Return the (x, y) coordinate for the center point of the cell that contains the specified text.  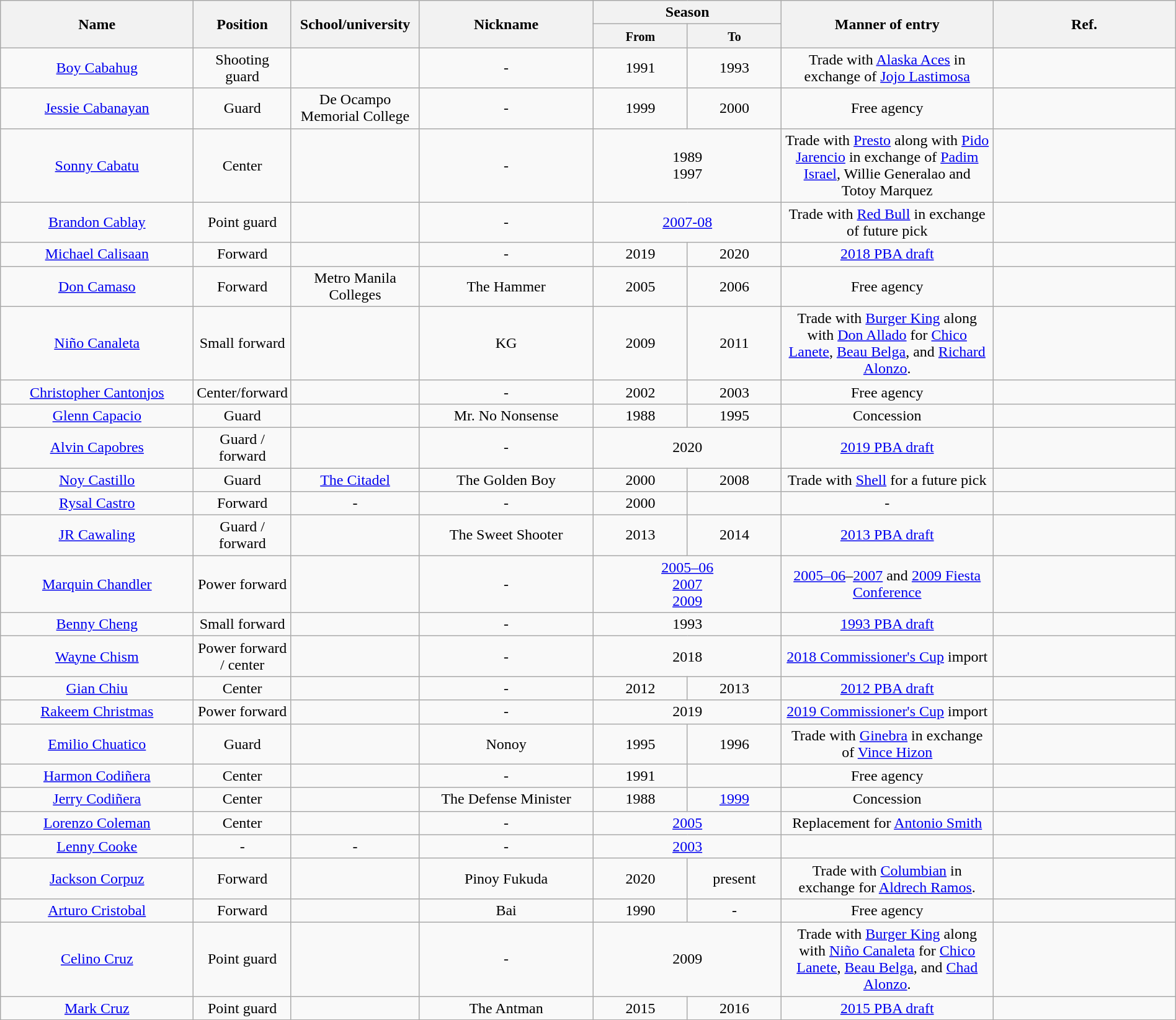
Alvin Capobres (97, 448)
Sonny Cabatu (97, 165)
Benny Cheng (97, 624)
School/university (355, 24)
2015 (641, 1008)
The Antman (506, 1008)
To (734, 36)
Trade with Alaska Aces in exchange of Jojo Lastimosa (887, 68)
2006 (734, 286)
2013 PBA draft (887, 536)
Nickname (506, 24)
Brandon Cablay (97, 222)
Jerry Codiñera (97, 799)
Trade with Presto along with Pido Jarencio in exchange of Padim Israel, Willie Generalao and Totoy Marquez (887, 165)
Celino Cruz (97, 959)
1996 (734, 744)
2012 (641, 688)
Rysal Castro (97, 503)
2005–06–2007 and 2009 Fiesta Conference (887, 584)
Position (243, 24)
Trade with Burger King along with Niño Canaleta for Chico Lanete, Beau Belga, and Chad Alonzo. (887, 959)
Manner of entry (887, 24)
Trade with Red Bull in exchange of future pick (887, 222)
Replacement for Antonio Smith (887, 823)
Noy Castillo (97, 479)
2018 Commissioner's Cup import (887, 656)
Mark Cruz (97, 1008)
1993 PBA draft (887, 624)
Center/forward (243, 392)
Gian Chiu (97, 688)
KG (506, 344)
Trade with Burger King along with Don Allado for Chico Lanete, Beau Belga, and Richard Alonzo. (887, 344)
2007-08 (687, 222)
Lorenzo Coleman (97, 823)
The Citadel (355, 479)
Wayne Chism (97, 656)
Glenn Capacio (97, 415)
19891997 (687, 165)
Pinoy Fukuda (506, 878)
Mr. No Nonsense (506, 415)
Arturo Cristobal (97, 910)
Jackson Corpuz (97, 878)
2016 (734, 1008)
Don Camaso (97, 286)
Rakeem Christmas (97, 712)
Niño Canaleta (97, 344)
Bai (506, 910)
The Golden Boy (506, 479)
Michael Calisaan (97, 254)
2018 PBA draft (887, 254)
From (641, 36)
1990 (641, 910)
Trade with Shell for a future pick (887, 479)
2019 PBA draft (887, 448)
Christopher Cantonjos (97, 392)
Boy Cabahug (97, 68)
2005–0620072009 (687, 584)
Ref. (1084, 24)
2018 (687, 656)
The Sweet Shooter (506, 536)
Metro Manila Colleges (355, 286)
The Defense Minister (506, 799)
2015 PBA draft (887, 1008)
Name (97, 24)
The Hammer (506, 286)
Power forward / center (243, 656)
Emilio Chuatico (97, 744)
Lenny Cooke (97, 846)
Nonoy (506, 744)
2008 (734, 479)
Trade with Ginebra in exchange of Vince Hizon (887, 744)
De Ocampo Memorial College (355, 108)
2011 (734, 344)
Trade with Columbian in exchange for Aldrech Ramos. (887, 878)
Harmon Codiñera (97, 776)
2002 (641, 392)
Marquin Chandler (97, 584)
JR Cawaling (97, 536)
Season (687, 12)
present (734, 878)
2014 (734, 536)
2012 PBA draft (887, 688)
Shooting guard (243, 68)
2019 Commissioner's Cup import (887, 712)
Jessie Cabanayan (97, 108)
